Scan for the cell matching the given text and deliver its (x, y) coordinate at center. 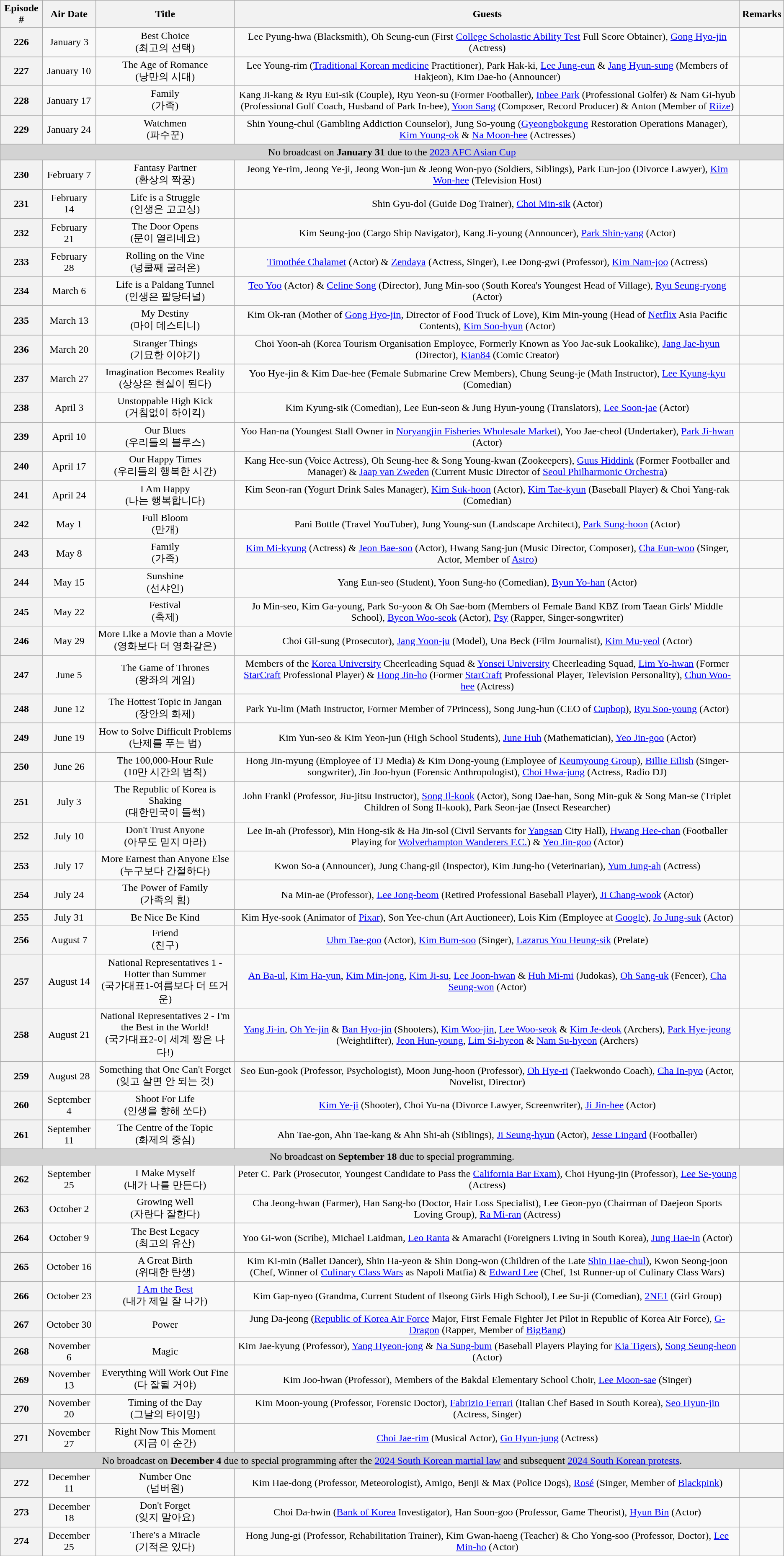
The Centre of the Topic(화제의 중심) (165, 1135)
Park Yu-lim (Math Instructor, Former Member of 7Princess), Song Jung-hun (CEO of Cupbop), Ryu Soo-young (Actor) (487, 709)
June 19 (69, 738)
Shoot For Life(인생을 향해 쏘다) (165, 1105)
A Great Birth(위대한 탄생) (165, 1267)
Don't Forget(잊지 말아요) (165, 1512)
246 (22, 641)
268 (22, 1351)
230 (22, 175)
Unstoppable High Kick(거침없이 하이킥) (165, 408)
How to Solve Difficult Problems(난제를 푸는 법) (165, 738)
My Destiny(마이 데스티니) (165, 320)
252 (22, 836)
Kim Kyung-sik (Comedian), Lee Eun-seon & Jung Hyun-young (Translators), Lee Soon-jae (Actor) (487, 408)
Choi Yoon-ah (Korea Tourism Organisation Employee, Formerly Known as Yoo Jae-suk Lookalike), Jang Jae-hyun (Director), Kian84 (Comic Creator) (487, 350)
Fantasy Partner(환상의 짝꿍) (165, 175)
Seo Eun-gook (Professor, Psychologist), Moon Jung-hoon (Professor), Oh Hye-ri (Taekwondo Coach), Cha In-pyo (Actor, Novelist, Director) (487, 1076)
231 (22, 204)
November 27 (69, 1438)
I Am the Best(내가 제일 잘 나가) (165, 1296)
Kwon So-a (Announcer), Jung Chang-gil (Inspector), Kim Jung-ho (Veterinarian), Yum Jung-ah (Actress) (487, 866)
February 14 (69, 204)
241 (22, 495)
July 17 (69, 866)
Kim Hae-dong (Professor, Meteorologist), Amigo, Benji & Max (Police Dogs), Rosé (Singer, Member of Blackpink) (487, 1483)
Remarks (762, 14)
April 3 (69, 408)
July 24 (69, 895)
October 30 (69, 1324)
248 (22, 709)
July 3 (69, 802)
Something that One Can't Forget(잊고 살면 안 되는 것) (165, 1076)
235 (22, 320)
June 5 (69, 675)
Cha Jeong-hwan (Farmer), Han Sang-bo (Doctor, Hair Loss Specialist), Lee Geon-pyo (Chairman of Daejeon Sports Loving Group), Ra Mi-ran (Actress) (487, 1209)
229 (22, 129)
More Like a Movie than a Movie(영화보다 더 영화같은) (165, 641)
I Make Myself(내가 나를 만든다) (165, 1179)
Kim Gap-nyeo (Grandma, Current Student of Ilseong Girls High School), Lee Su-ji (Comedian), 2NE1 (Girl Group) (487, 1296)
Don't Trust Anyone(아무도 믿지 마라) (165, 836)
Everything Will Work Out Fine(다 잘될 거야) (165, 1380)
January 3 (69, 42)
Kim Hye-sook (Animator of Pixar), Son Yee-chun (Art Auctioneer), Lois Kim (Employee at Google), Jo Jung-suk (Actor) (487, 917)
January 17 (69, 101)
January 10 (69, 71)
Yoo Hye-jin & Kim Dae-hee (Female Submarine Crew Members), Chung Seung-je (Math Instructor), Lee Kyung-kyu (Comedian) (487, 379)
257 (22, 981)
Magic (165, 1351)
Uhm Tae-goo (Actor), Kim Bum-soo (Singer), Lazarus You Heung-sik (Prelate) (487, 940)
267 (22, 1324)
237 (22, 379)
July 10 (69, 836)
National Representatives 2 - I'm the Best in the World!(국가대표2-이 세계 짱은 나다!) (165, 1035)
Choi Jae-rim (Musical Actor), Go Hyun-jung (Actress) (487, 1438)
May 22 (69, 612)
Number One(넘버원) (165, 1483)
Sunshine(선샤인) (165, 583)
Our Happy Times(우리들의 행복한 시간) (165, 466)
Timing of the Day(그날의 타이밍) (165, 1409)
The Hottest Topic in Jangan(장안의 화제) (165, 709)
The Age of Romance(낭만의 시대) (165, 71)
273 (22, 1512)
Friend(친구) (165, 940)
March 13 (69, 320)
Festival(축제) (165, 612)
There's a Miracle(기적은 있다) (165, 1541)
264 (22, 1238)
243 (22, 553)
Kim Seon-ran (Yogurt Drink Sales Manager), Kim Suk-hoon (Actor), Kim Tae-kyun (Baseball Player) & Choi Yang-rak (Comedian) (487, 495)
November 13 (69, 1380)
Watchmen(파수꾼) (165, 129)
259 (22, 1076)
Life is a Paldang Tunnel(인생은 팔당터널) (165, 291)
Kim Jae-kyung (Professor), Yang Hyeon-jong & Na Sung-bum (Baseball Players Playing for Kia Tigers), Song Seung-heon (Actor) (487, 1351)
Kim Mi-kyung (Actress) & Jeon Bae-soo (Actor), Hwang Sang-jun (Music Director, Composer), Cha Eun-woo (Singer, Actor, Member of Astro) (487, 553)
236 (22, 350)
June 12 (69, 709)
Yang Eun-seo (Student), Yoon Sung-ho (Comedian), Byun Yo-han (Actor) (487, 583)
June 26 (69, 767)
No broadcast on September 18 due to special programming. (392, 1157)
Stranger Things(기묘한 이야기) (165, 350)
Episode # (22, 14)
October 23 (69, 1296)
Imagination Becomes Reality(상상은 현실이 된다) (165, 379)
February 7 (69, 175)
March 27 (69, 379)
May 8 (69, 553)
October 16 (69, 1267)
No broadcast on December 4 due to special programming after the 2024 South Korean martial law and subsequent 2024 South Korean protests. (392, 1461)
274 (22, 1541)
Shin Gyu-dol (Guide Dog Trainer), Choi Min-sik (Actor) (487, 204)
240 (22, 466)
Guests (487, 14)
May 15 (69, 583)
266 (22, 1296)
228 (22, 101)
Our Blues(우리들의 블루스) (165, 437)
270 (22, 1409)
249 (22, 738)
Pani Bottle (Travel YouTuber), Jung Young-sun (Landscape Architect), Park Sung-hoon (Actor) (487, 524)
Ahn Tae-gon, Ahn Tae-kang & Ahn Shi-ah (Siblings), Ji Seung-hyun (Actor), Jesse Lingard (Footballer) (487, 1135)
May 1 (69, 524)
October 2 (69, 1209)
232 (22, 233)
I Am Happy(나는 행복합니다) (165, 495)
Lee Young-rim (Traditional Korean medicine Practitioner), Park Hak-ki, Lee Jung-eun & Jang Hyun-sung (Members of Hakjeon), Kim Dae-ho (Announcer) (487, 71)
Hong Jung-gi (Professor, Rehabilitation Trainer), Kim Gwan-haeng (Teacher) & Cho Yong-soo (Professor, Doctor), Lee Min-ho (Actor) (487, 1541)
269 (22, 1380)
December 18 (69, 1512)
Jeong Ye-rim, Jeong Ye-ji, Jeong Won-jun & Jeong Won-pyo (Soldiers, Siblings), Park Eun-joo (Divorce Lawyer), Kim Won-hee (Television Host) (487, 175)
April 10 (69, 437)
244 (22, 583)
245 (22, 612)
November 6 (69, 1351)
August 28 (69, 1076)
Rolling on the Vine(넝쿨째 굴러온) (165, 262)
227 (22, 71)
Teo Yoo (Actor) & Celine Song (Director), Jung Min-soo (South Korea's Youngest Head of Village), Ryu Seung-ryong (Actor) (487, 291)
Yoo Han-na (Youngest Stall Owner in Noryangjin Fisheries Wholesale Market), Yoo Jae-cheol (Undertaker), Park Ji-hwan (Actor) (487, 437)
September 4 (69, 1105)
The Republic of Korea is Shaking(대한민국이 들썩) (165, 802)
An Ba-ul, Kim Ha-yun, Kim Min-jong, Kim Ji-su, Lee Joon-hwan & Huh Mi-mi (Judokas), Oh Sang-uk (Fencer), Cha Seung-won (Actor) (487, 981)
The Door Opens(문이 열리네요) (165, 233)
January 24 (69, 129)
September 11 (69, 1135)
263 (22, 1209)
253 (22, 866)
May 29 (69, 641)
March 20 (69, 350)
271 (22, 1438)
Power (165, 1324)
Right Now This Moment(지금 이 순간) (165, 1438)
The Game of Thrones(왕좌의 게임) (165, 675)
No broadcast on January 31 due to the 2023 AFC Asian Cup (392, 152)
Lee Pyung-hwa (Blacksmith), Oh Seung-eun (First College Scholastic Ability Test Full Score Obtainer), Gong Hyo-jin (Actress) (487, 42)
Shin Young-chul (Gambling Addiction Counselor), Jung So-young (Gyeongbokgung Restoration Operations Manager), Kim Young-ok & Na Moon-hee (Actresses) (487, 129)
247 (22, 675)
Kim Joo-hwan (Professor), Members of the Bakdal Elementary School Choir, Lee Moon-sae (Singer) (487, 1380)
August 7 (69, 940)
August 21 (69, 1035)
Choi Gil-sung (Prosecutor), Jang Yoon-ju (Model), Una Beck (Film Journalist), Kim Mu-yeol (Actor) (487, 641)
Title (165, 14)
Kim Yun-seo & Kim Yeon-jun (High School Students), June Huh (Mathematician), Yeo Jin-goo (Actor) (487, 738)
239 (22, 437)
November 20 (69, 1409)
Life is a Struggle(인생은 고고싱) (165, 204)
226 (22, 42)
255 (22, 917)
262 (22, 1179)
Kim Moon-young (Professor, Forensic Doctor), Fabrizio Ferrari (Italian Chef Based in South Korea), Seo Hyun-jin (Actress, Singer) (487, 1409)
The Best Legacy(최고의 유산) (165, 1238)
The 100,000-Hour Rule(10만 시간의 법칙) (165, 767)
261 (22, 1135)
Choi Da-hwin (Bank of Korea Investigator), Han Soon-goo (Professor, Game Theorist), Hyun Bin (Actor) (487, 1512)
The Power of Family(가족의 힘) (165, 895)
Kim Seung-joo (Cargo Ship Navigator), Kang Ji-young (Announcer), Park Shin-yang (Actor) (487, 233)
238 (22, 408)
October 9 (69, 1238)
February 28 (69, 262)
233 (22, 262)
Full Bloom(만개) (165, 524)
Be Nice Be Kind (165, 917)
272 (22, 1483)
256 (22, 940)
National Representatives 1 - Hotter than Summer(국가대표1-여름보다 더 뜨거운) (165, 981)
234 (22, 291)
Air Date (69, 14)
Kim Ye-ji (Shooter), Choi Yu-na (Divorce Lawyer, Screenwriter), Ji Jin-hee (Actor) (487, 1105)
Best Choice(최고의 선택) (165, 42)
Growing Well(자란다 잘한다) (165, 1209)
258 (22, 1035)
July 31 (69, 917)
More Earnest than Anyone Else(누구보다 간절하다) (165, 866)
Timothée Chalamet (Actor) & Zendaya (Actress, Singer), Lee Dong-gwi (Professor), Kim Nam-joo (Actress) (487, 262)
April 24 (69, 495)
September 25 (69, 1179)
254 (22, 895)
Yoo Gi-won (Scribe), Michael Laidman, Leo Ranta & Amarachi (Foreigners Living in South Korea), Jung Hae-in (Actor) (487, 1238)
Na Min-ae (Professor), Lee Jong-beom (Retired Professional Baseball Player), Ji Chang-wook (Actor) (487, 895)
March 6 (69, 291)
265 (22, 1267)
Peter C. Park (Prosecutor, Youngest Candidate to Pass the California Bar Exam), Choi Hyung-jin (Professor), Lee Se-young (Actress) (487, 1179)
February 21 (69, 233)
December 25 (69, 1541)
251 (22, 802)
250 (22, 767)
April 17 (69, 466)
December 11 (69, 1483)
260 (22, 1105)
August 14 (69, 981)
242 (22, 524)
Kim Ok-ran (Mother of Gong Hyo-jin, Director of Food Truck of Love), Kim Min-young (Head of Netflix Asia Pacific Contents), Kim Soo-hyun (Actor) (487, 320)
